Detect which cell encompasses the target text, then output its [x, y] center coordinate. 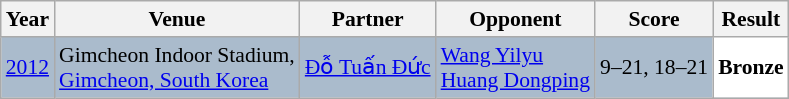
2012 [28, 68]
Partner [368, 19]
Gimcheon Indoor Stadium,Gimcheon, South Korea [177, 68]
9–21, 18–21 [654, 68]
Đỗ Tuấn Đức [368, 68]
Opponent [516, 19]
Bronze [751, 68]
Score [654, 19]
Result [751, 19]
Venue [177, 19]
Wang Yilyu Huang Dongping [516, 68]
Year [28, 19]
